For the text-containing cell, return its midpoint in (x, y) coordinate format. 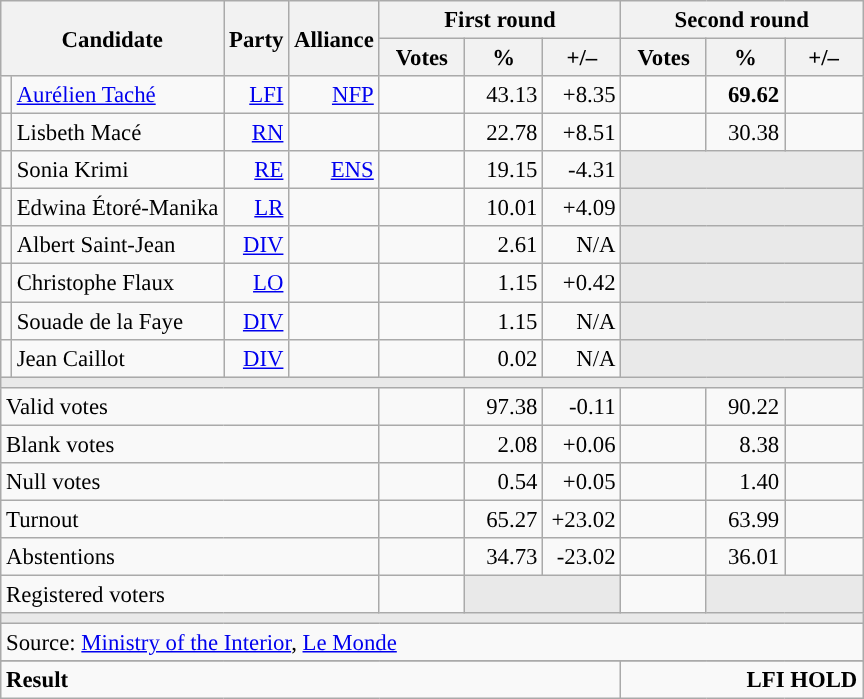
Candidate (112, 38)
Party (256, 38)
2.61 (504, 245)
RN (256, 133)
+0.42 (582, 283)
22.78 (504, 133)
34.73 (504, 557)
LO (256, 283)
+4.09 (582, 208)
Edwina Étoré-Manika (117, 208)
Souade de la Faye (117, 321)
Turnout (190, 519)
-4.31 (582, 170)
+8.51 (582, 133)
0.54 (504, 482)
-0.11 (582, 406)
65.27 (504, 519)
Valid votes (190, 406)
First round (500, 20)
Blank votes (190, 444)
10.01 (504, 208)
Source: Ministry of the Interior, Le Monde (432, 643)
69.62 (745, 95)
Lisbeth Macé (117, 133)
LR (256, 208)
Aurélien Taché (117, 95)
Null votes (190, 482)
-23.02 (582, 557)
0.02 (504, 358)
Christophe Flaux (117, 283)
36.01 (745, 557)
8.38 (745, 444)
30.38 (745, 133)
Alliance (334, 38)
1.40 (745, 482)
Albert Saint-Jean (117, 245)
+0.05 (582, 482)
ENS (334, 170)
19.15 (504, 170)
2.08 (504, 444)
LFI (256, 95)
+23.02 (582, 519)
+8.35 (582, 95)
43.13 (504, 95)
RE (256, 170)
Second round (742, 20)
Abstentions (190, 557)
63.99 (745, 519)
Result (311, 680)
90.22 (745, 406)
Registered voters (190, 594)
Jean Caillot (117, 358)
Sonia Krimi (117, 170)
97.38 (504, 406)
+0.06 (582, 444)
NFP (334, 95)
LFI HOLD (742, 680)
